Search for the cell housing the specified text and yield its (X, Y) center coordinate. 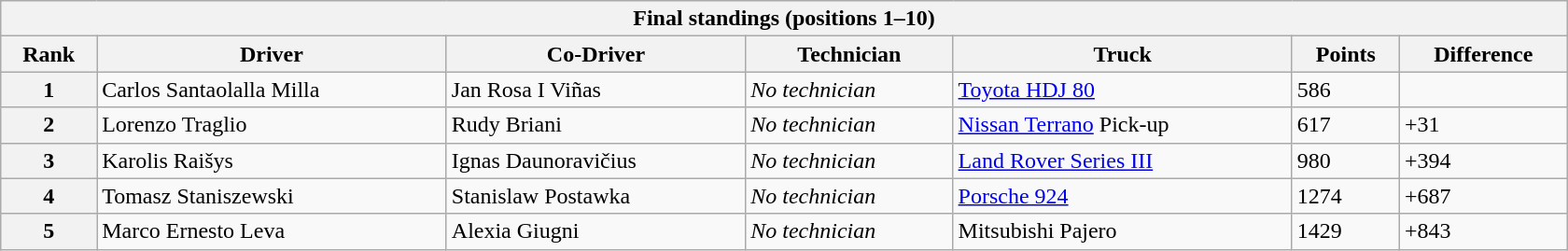
Co-Driver (595, 54)
5 (49, 231)
Technician (849, 54)
Land Rover Series III (1122, 160)
2 (49, 125)
Alexia Giugni (595, 231)
Porsche 924 (1122, 196)
Lorenzo Traglio (273, 125)
+394 (1483, 160)
Truck (1122, 54)
Stanislaw Postawka (595, 196)
Rudy Briani (595, 125)
Carlos Santaolalla Milla (273, 90)
Mitsubishi Pajero (1122, 231)
+687 (1483, 196)
Ignas Daunoravičius (595, 160)
Rank (49, 54)
Marco Ernesto Leva (273, 231)
Tomasz Staniszewski (273, 196)
1 (49, 90)
Final standings (positions 1–10) (784, 19)
980 (1346, 160)
+31 (1483, 125)
Karolis Raišys (273, 160)
617 (1346, 125)
4 (49, 196)
1274 (1346, 196)
Driver (273, 54)
586 (1346, 90)
Difference (1483, 54)
Points (1346, 54)
+843 (1483, 231)
3 (49, 160)
1429 (1346, 231)
Nissan Terrano Pick-up (1122, 125)
Toyota HDJ 80 (1122, 90)
Jan Rosa I Viñas (595, 90)
